Extract the (x, y) coordinate from the center of the cell holding the provided text.  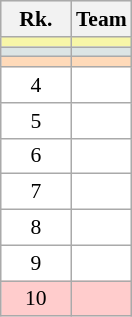
Team (102, 19)
7 (36, 192)
9 (36, 263)
Rk. (36, 19)
4 (36, 85)
6 (36, 156)
10 (36, 299)
5 (36, 121)
8 (36, 228)
